Return the [X, Y] coordinate for the center point of the cell that contains the specified text.  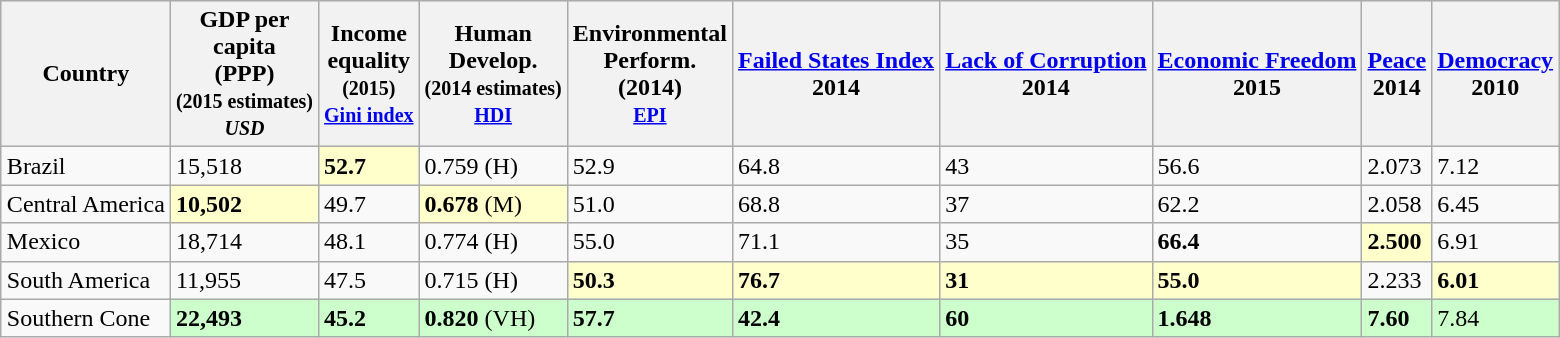
52.7 [370, 166]
Southern Cone [86, 318]
22,493 [244, 318]
57.7 [650, 318]
51.0 [650, 204]
Brazil [86, 166]
68.8 [836, 204]
48.1 [370, 242]
66.4 [1257, 242]
2.058 [1397, 204]
56.6 [1257, 166]
76.7 [836, 280]
0.774 (H) [493, 242]
1.648 [1257, 318]
52.9 [650, 166]
Peace2014 [1397, 74]
6.45 [1496, 204]
7.12 [1496, 166]
2.233 [1397, 280]
Incomeequality(2015)Gini index [370, 74]
62.2 [1257, 204]
31 [1046, 280]
2.500 [1397, 242]
Failed States Index2014 [836, 74]
37 [1046, 204]
42.4 [836, 318]
49.7 [370, 204]
Country [86, 74]
50.3 [650, 280]
Human Develop.(2014 estimates)HDI [493, 74]
45.2 [370, 318]
47.5 [370, 280]
64.8 [836, 166]
2.073 [1397, 166]
Economic Freedom2015 [1257, 74]
Mexico [86, 242]
0.715 (H) [493, 280]
Lack of Corruption 2014 [1046, 74]
0.759 (H) [493, 166]
0.820 (VH) [493, 318]
6.01 [1496, 280]
Central America [86, 204]
35 [1046, 242]
Environmental Perform.(2014)EPI [650, 74]
18,714 [244, 242]
0.678 (M) [493, 204]
10,502 [244, 204]
15,518 [244, 166]
11,955 [244, 280]
71.1 [836, 242]
60 [1046, 318]
South America [86, 280]
43 [1046, 166]
7.60 [1397, 318]
GDP percapita(PPP)(2015 estimates)USD [244, 74]
Democracy2010 [1496, 74]
6.91 [1496, 242]
7.84 [1496, 318]
